Provide the [X, Y] coordinate of the cell's center where the given text is located.  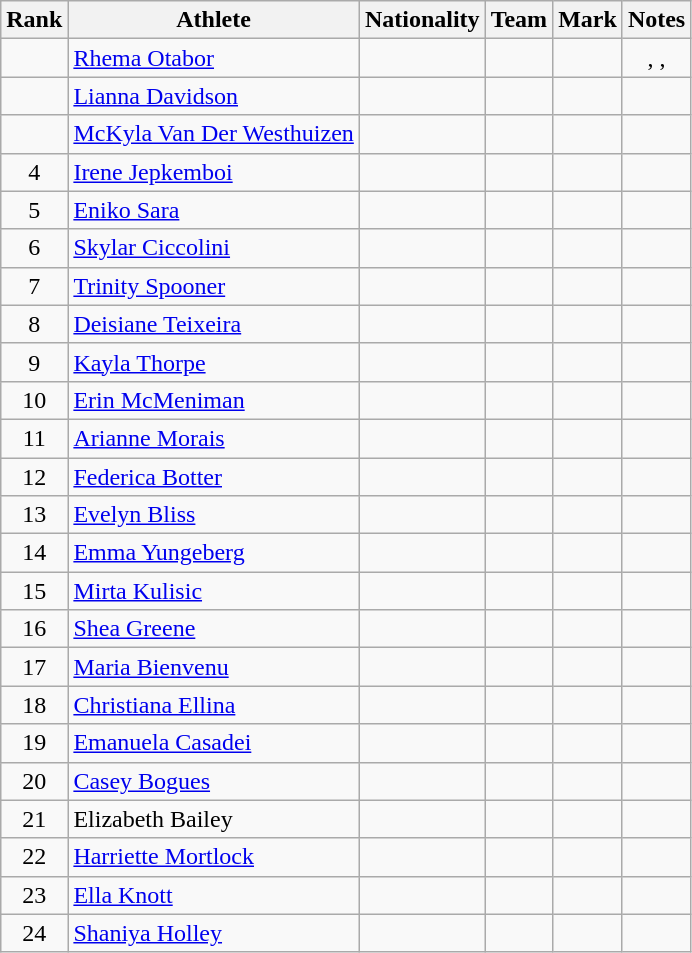
Trinity Spooner [214, 286]
Emma Yungeberg [214, 553]
6 [34, 248]
Deisiane Teixeira [214, 324]
Christiana Ellina [214, 705]
Kayla Thorpe [214, 362]
Maria Bienvenu [214, 667]
Mirta Kulisic [214, 591]
21 [34, 819]
Athlete [214, 20]
10 [34, 400]
Nationality [422, 20]
5 [34, 210]
7 [34, 286]
Harriette Mortlock [214, 857]
Elizabeth Bailey [214, 819]
Eniko Sara [214, 210]
24 [34, 933]
20 [34, 781]
Shea Greene [214, 629]
Shaniya Holley [214, 933]
Irene Jepkemboi [214, 172]
4 [34, 172]
12 [34, 477]
Notes [656, 20]
17 [34, 667]
14 [34, 553]
16 [34, 629]
8 [34, 324]
23 [34, 895]
22 [34, 857]
13 [34, 515]
Rhema Otabor [214, 58]
Casey Bogues [214, 781]
18 [34, 705]
Federica Botter [214, 477]
Rank [34, 20]
Skylar Ciccolini [214, 248]
19 [34, 743]
Lianna Davidson [214, 96]
Erin McMeniman [214, 400]
Evelyn Bliss [214, 515]
15 [34, 591]
McKyla Van Der Westhuizen [214, 134]
Ella Knott [214, 895]
Emanuela Casadei [214, 743]
Team [519, 20]
9 [34, 362]
Mark [588, 20]
11 [34, 438]
Arianne Morais [214, 438]
, , [656, 58]
